Locate the cell with the specified text and output its (X, Y) center coordinate. 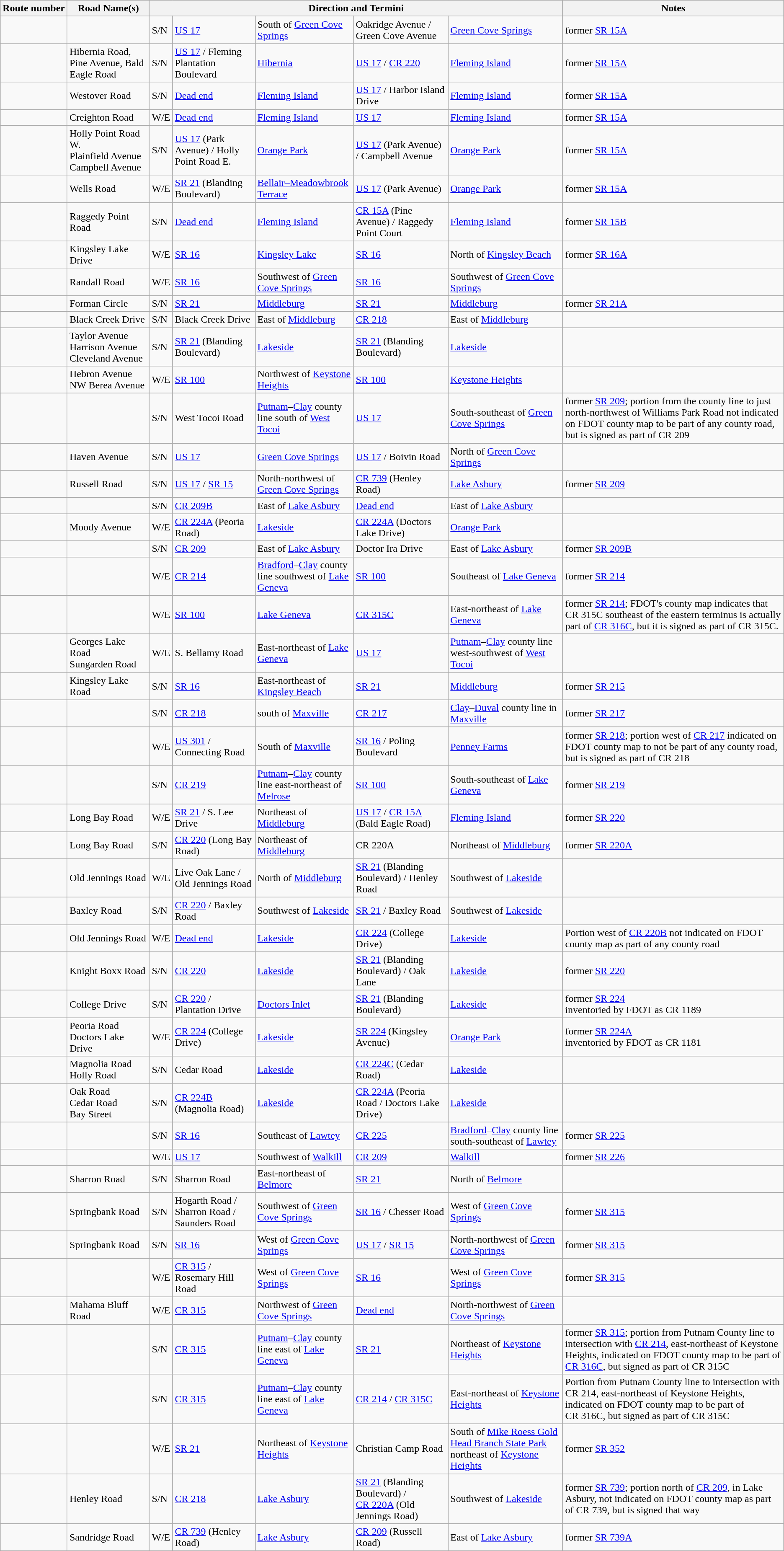
Henley Road (108, 1499)
Christian Camp Road (401, 1449)
Haven Avenue (108, 457)
former SR 226 (673, 1157)
West Tocoi Road (214, 418)
SR 21 / Baxley Road (401, 911)
CR 214 (214, 576)
CR 219 (214, 785)
South-southeast of Green Cove Springs (505, 418)
Keystone Heights (505, 380)
CR 220 / Plantation Drive (214, 1004)
Wells Road (108, 189)
former SR 218; portion west of CR 217 indicated on FDOT county map to not be part of any county road, but is signed as part of CR 218 (673, 746)
Russell Road (108, 484)
former SR 209 (673, 484)
former SR 352 (673, 1449)
CR 209B (214, 506)
S. Bellamy Road (214, 653)
Kingsley Lake Road (108, 686)
Portion west of CR 220B not indicated on FDOT county map as part of any county road (673, 938)
College Drive (108, 1004)
former SR 739A (673, 1538)
Route number (34, 8)
former SR 739; portion north of CR 209, in Lake Asbury, not indicated on FDOT county map as part of CR 739, but is signed that way (673, 1499)
CR 315C (401, 615)
Northwest of Keystone Heights (304, 380)
Direction and Termini (356, 8)
CR 220 (214, 971)
CR 209 (Russell Road) (401, 1538)
Bradford–Clay county line south-southeast of Lawtey (505, 1135)
CR 224A (Doctors Lake Drive) (401, 527)
US 17 / CR 15A (Bald Eagle Road) (401, 818)
Oak RoadCedar RoadBay Street (108, 1103)
US 17 / Fleming Plantation Boulevard (214, 63)
Southeast of Lawtey (304, 1135)
Mahama Bluff Road (108, 1311)
Holly Point Road W.Plainfield AvenueCampbell Avenue (108, 150)
Westover Road (108, 96)
former SR 217 (673, 713)
North of Kingsley Beach (505, 255)
US 17 (Park Avenue) / Campbell Avenue (401, 150)
SR 21 (Blanding Boulevard) / Henley Road (401, 878)
CR 315 / Rosemary Hill Road (214, 1277)
CR 220 / Baxley Road (214, 911)
former SR 220A (673, 845)
CR 224A (Peoria Road) (214, 527)
former SR 16A (673, 255)
former SR 215 (673, 686)
Walkill (505, 1157)
CR 225 (401, 1135)
East-northeast of Kingsley Beach (304, 686)
Raggedy Point Road (108, 222)
Peoria RoadDoctors Lake Drive (108, 1037)
former SR 21A (673, 303)
Hibernia (304, 63)
North of Belmore (505, 1179)
Lake Geneva (304, 615)
South of Mike Roess Gold Head Branch State Park northeast of Keystone Heights (505, 1449)
former SR 219 (673, 785)
CR 220A (401, 845)
Clay–Duval county line in Maxville (505, 713)
SR 21 (Blanding Boulevard) / CR 220A (Old Jennings Road) (401, 1499)
US 17 / CR 220 (401, 63)
SR 224 (Kingsley Avenue) (401, 1037)
SR 16 / Poling Boulevard (401, 746)
Southwest of Walkill (304, 1157)
Sandridge Road (108, 1538)
former SR 15B (673, 222)
Doctor Ira Drive (401, 549)
South of Green Cove Springs (304, 30)
US 17 / Harbor Island Drive (401, 96)
Penney Farms (505, 746)
Baxley Road (108, 911)
Putnam–Clay county line south of West Tocoi (304, 418)
Hogarth Road / Sharron Road / Saunders Road (214, 1212)
CR 214 / CR 315C (401, 1399)
former SR 224Ainventoried by FDOT as CR 1181 (673, 1037)
Road Name(s) (108, 8)
CR 15A (Pine Avenue) / Raggedy Point Court (401, 222)
Putnam–Clay county line west-southwest of West Tocoi (505, 653)
North of Green Cove Springs (505, 457)
Bellair–Meadowbrook Terrace (304, 189)
North of Middleburg (304, 878)
former SR 224inventoried by FDOT as CR 1189 (673, 1004)
Kingsley Lake (304, 255)
Knight Boxx Road (108, 971)
Putnam–Clay county line east-northeast of Melrose (304, 785)
CR 217 (401, 713)
Kingsley Lake Drive (108, 255)
Oakridge Avenue / Green Cove Avenue (401, 30)
Bradford–Clay county line southwest of Lake Geneva (304, 576)
Cedar Road (214, 1070)
SR 21 / S. Lee Drive (214, 818)
Northwest of Green Cove Springs (304, 1311)
East-northeast of Belmore (304, 1179)
Notes (673, 8)
CR 220 (Long Bay Road) (214, 845)
Forman Circle (108, 303)
Moody Avenue (108, 527)
Georges Lake RoadSungarden Road (108, 653)
Hibernia Road, Pine Avenue, Bald Eagle Road (108, 63)
CR 224C (Cedar Road) (401, 1070)
East-northeast of Keystone Heights (505, 1399)
Doctors Inlet (304, 1004)
South-southeast of Lake Geneva (505, 785)
SR 21 (Blanding Boulevard) / Oak Lane (401, 971)
US 17 / Boivin Road (401, 457)
former SR 225 (673, 1135)
CR 224A (Peoria Road / Doctors Lake Drive) (401, 1103)
Taylor AvenueHarrison AvenueCleveland Avenue (108, 347)
South of Maxville (304, 746)
US 17 (Park Avenue) (401, 189)
former SR 209B (673, 549)
former SR 214 (673, 576)
Hebron AvenueNW Berea Avenue (108, 380)
Randall Road (108, 282)
Creighton Road (108, 117)
Southeast of Lake Geneva (505, 576)
Magnolia RoadHolly Road (108, 1070)
SR 16 / Chesser Road (401, 1212)
US 17 (Park Avenue) / Holly Point Road E. (214, 150)
CR 224B (Magnolia Road) (214, 1103)
Live Oak Lane / Old Jennings Road (214, 878)
US 301 / Connecting Road (214, 746)
south of Maxville (304, 713)
